Find where the given text appears and provide that cell's center as [X, Y] coordinate. 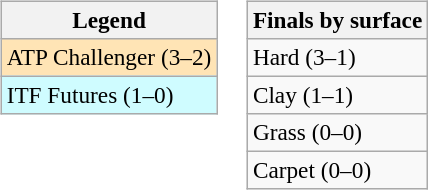
Carpet (0–0) [337, 171]
Finals by surface [337, 20]
ITF Futures (1–0) [108, 95]
Legend [108, 20]
Grass (0–0) [337, 133]
ATP Challenger (3–2) [108, 57]
Clay (1–1) [337, 95]
Hard (3–1) [337, 57]
